From the cell containing the given text, extract its center point as [X, Y] coordinate. 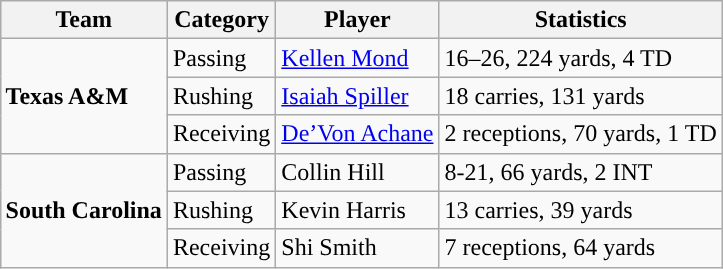
18 carries, 131 yards [580, 96]
7 receptions, 64 yards [580, 248]
Isaiah Spiller [358, 96]
8-21, 66 yards, 2 INT [580, 172]
De’Von Achane [358, 134]
Team [84, 20]
13 carries, 39 yards [580, 210]
16–26, 224 yards, 4 TD [580, 58]
Shi Smith [358, 248]
Texas A&M [84, 96]
Kellen Mond [358, 58]
Player [358, 20]
South Carolina [84, 210]
Collin Hill [358, 172]
Kevin Harris [358, 210]
2 receptions, 70 yards, 1 TD [580, 134]
Statistics [580, 20]
Category [221, 20]
